For the text-containing cell, return its midpoint in [x, y] coordinate format. 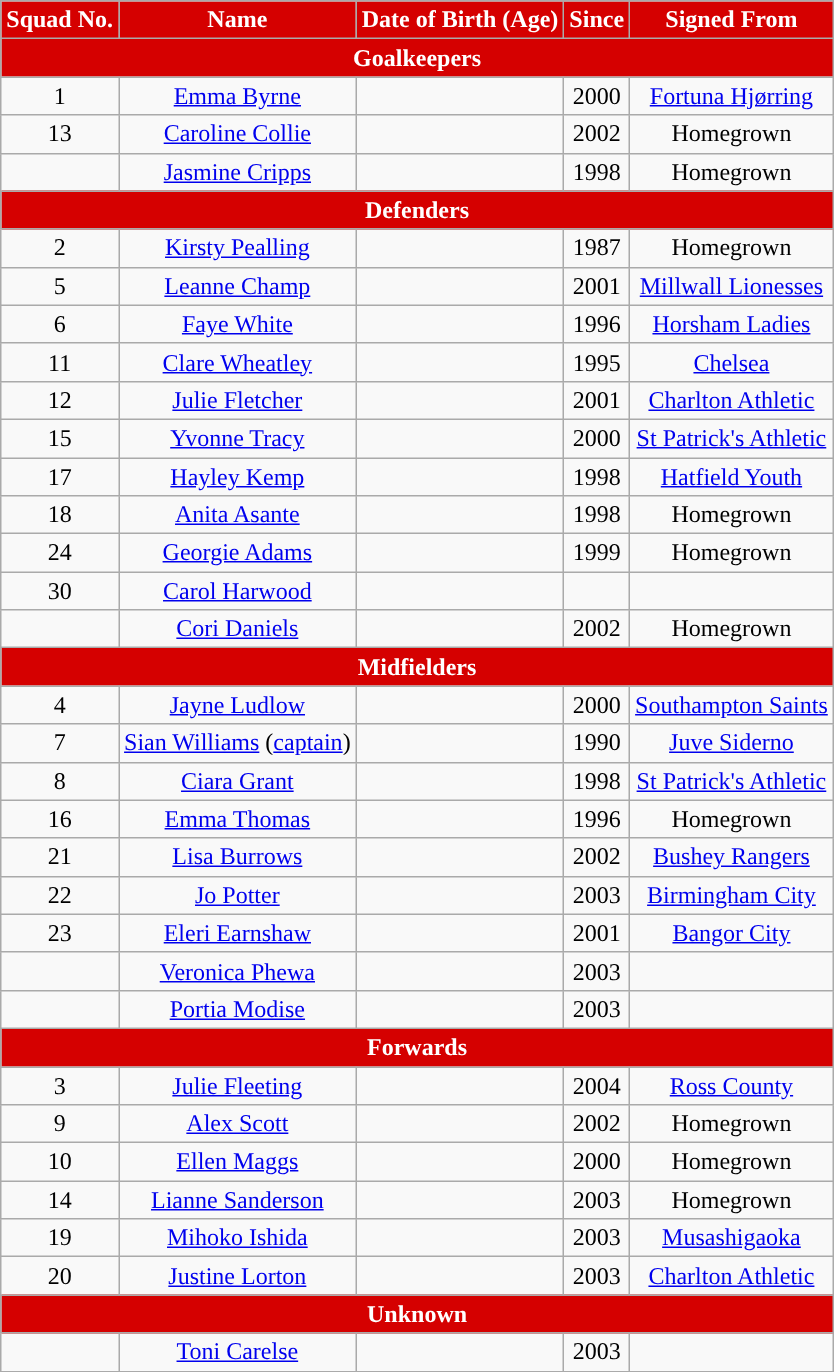
21 [60, 857]
7 [60, 743]
Jayne Ludlow [238, 705]
Julie Fletcher [238, 400]
15 [60, 438]
Lianne Sanderson [238, 1200]
Jo Potter [238, 895]
Sian Williams (captain) [238, 743]
1987 [597, 248]
Emma Thomas [238, 819]
Leanne Champ [238, 286]
Fortuna Hjørring [732, 96]
Toni Carelse [238, 1352]
Justine Lorton [238, 1276]
1995 [597, 362]
12 [60, 400]
Ross County [732, 1085]
18 [60, 515]
Clare Wheatley [238, 362]
30 [60, 591]
Anita Asante [238, 515]
13 [60, 134]
1999 [597, 553]
Signed From [732, 20]
Emma Byrne [238, 96]
Chelsea [732, 362]
14 [60, 1200]
Defenders [418, 210]
17 [60, 477]
Veronica Phewa [238, 971]
9 [60, 1124]
Kirsty Pealling [238, 248]
Ellen Maggs [238, 1162]
5 [60, 286]
Cori Daniels [238, 629]
Date of Birth (Age) [460, 20]
8 [60, 781]
Portia Modise [238, 1009]
Alex Scott [238, 1124]
Since [597, 20]
24 [60, 553]
3 [60, 1085]
1 [60, 96]
Musashigaoka [732, 1238]
Goalkeepers [418, 58]
2004 [597, 1085]
4 [60, 705]
Georgie Adams [238, 553]
16 [60, 819]
Eleri Earnshaw [238, 933]
Squad No. [60, 20]
Carol Harwood [238, 591]
Julie Fleeting [238, 1085]
Lisa Burrows [238, 857]
23 [60, 933]
Hayley Kemp [238, 477]
Bangor City [732, 933]
Faye White [238, 324]
Yvonne Tracy [238, 438]
Caroline Collie [238, 134]
Unknown [418, 1314]
Midfielders [418, 667]
11 [60, 362]
Bushey Rangers [732, 857]
Horsham Ladies [732, 324]
Hatfield Youth [732, 477]
Name [238, 20]
20 [60, 1276]
Birmingham City [732, 895]
6 [60, 324]
Forwards [418, 1047]
2 [60, 248]
19 [60, 1238]
22 [60, 895]
Millwall Lionesses [732, 286]
Southampton Saints [732, 705]
Mihoko Ishida [238, 1238]
Jasmine Cripps [238, 172]
Ciara Grant [238, 781]
1990 [597, 743]
Juve Siderno [732, 743]
10 [60, 1162]
